From the cell containing the given text, extract its center point as [X, Y] coordinate. 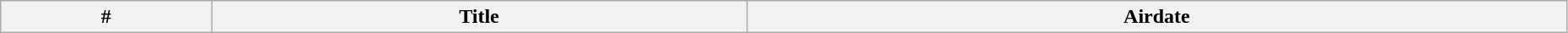
Title [479, 17]
# [106, 17]
Airdate [1156, 17]
